Identify which cell holds the provided text, then report its (X, Y) central coordinate. 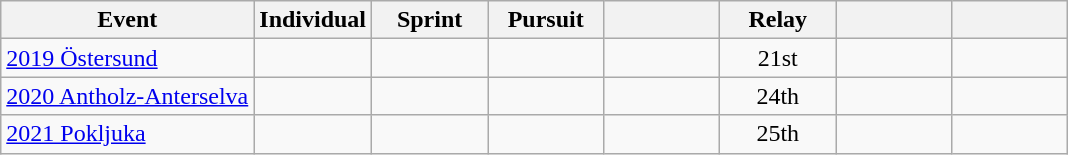
Sprint (430, 20)
Pursuit (546, 20)
Relay (778, 20)
2020 Antholz-Anterselva (128, 96)
Event (128, 20)
2021 Pokljuka (128, 134)
24th (778, 96)
21st (778, 58)
2019 Östersund (128, 58)
25th (778, 134)
Individual (313, 20)
